Capture the cell that displays the provided text and extract its [X, Y] central coordinate. 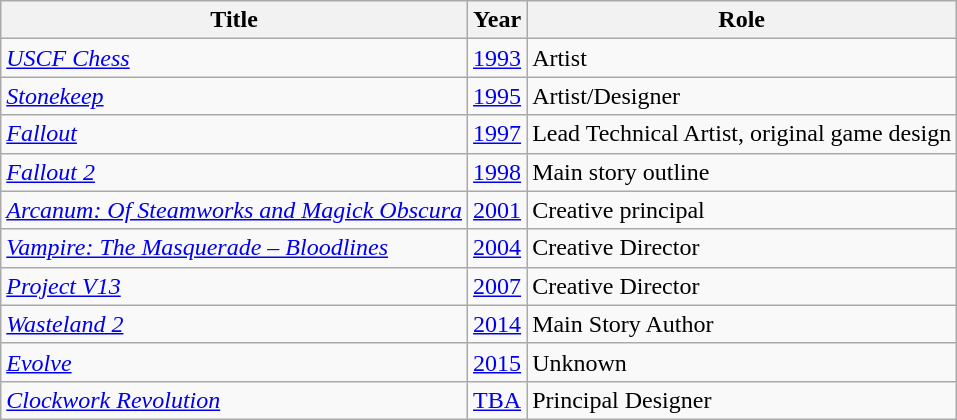
Arcanum: Of Steamworks and Magick Obscura [234, 210]
Vampire: The Masquerade – Bloodlines [234, 248]
Stonekeep [234, 96]
Fallout [234, 134]
2004 [498, 248]
Title [234, 20]
1993 [498, 58]
Creative principal [742, 210]
Artist/Designer [742, 96]
Main Story Author [742, 324]
Evolve [234, 362]
1998 [498, 172]
Role [742, 20]
Fallout 2 [234, 172]
USCF Chess [234, 58]
Project V13 [234, 286]
Clockwork Revolution [234, 400]
2014 [498, 324]
Year [498, 20]
Wasteland 2 [234, 324]
Main story outline [742, 172]
Artist [742, 58]
2015 [498, 362]
1995 [498, 96]
Unknown [742, 362]
2007 [498, 286]
TBA [498, 400]
Principal Designer [742, 400]
1997 [498, 134]
2001 [498, 210]
Lead Technical Artist, original game design [742, 134]
